Output the [x, y] coordinate of the center of the cell containing the given text.  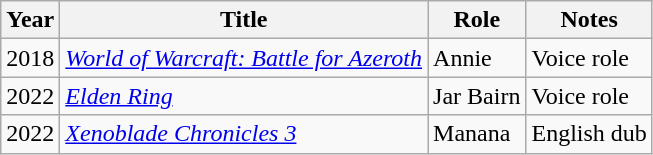
Notes [589, 20]
Annie [477, 58]
English dub [589, 134]
Xenoblade Chronicles 3 [244, 134]
Year [30, 20]
World of Warcraft: Battle for Azeroth [244, 58]
Role [477, 20]
Manana [477, 134]
2018 [30, 58]
Jar Bairn [477, 96]
Elden Ring [244, 96]
Title [244, 20]
